From the cell containing the given text, extract its center point as (x, y) coordinate. 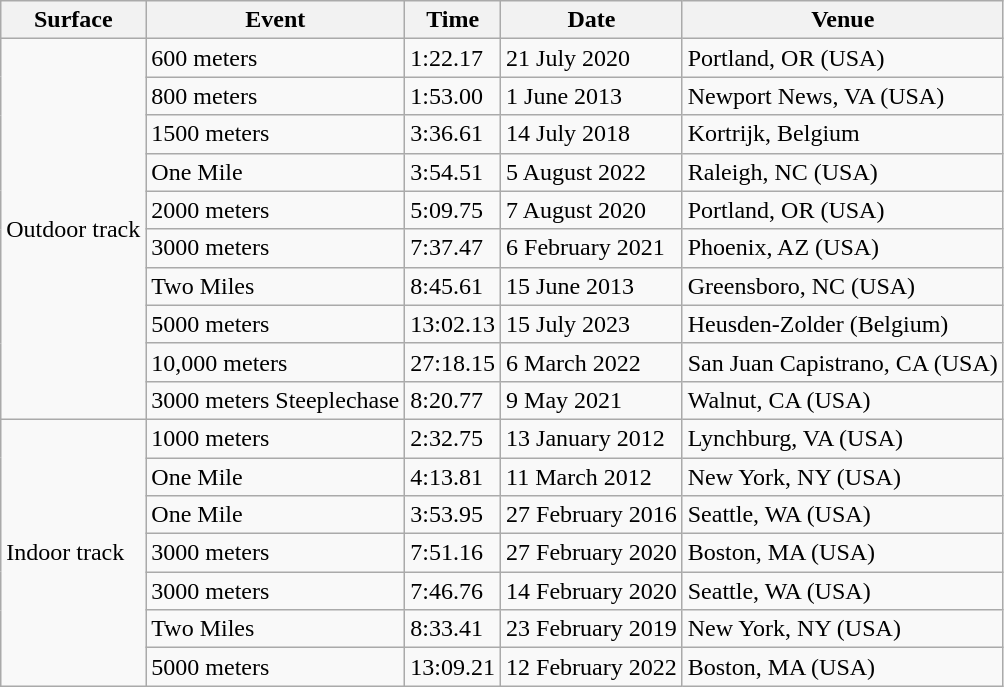
5 August 2022 (592, 172)
8:20.77 (453, 400)
14 July 2018 (592, 134)
10,000 meters (276, 362)
Kortrijk, Belgium (842, 134)
14 February 2020 (592, 591)
13:02.13 (453, 324)
2:32.75 (453, 438)
Raleigh, NC (USA) (842, 172)
1000 meters (276, 438)
3000 meters Steeplechase (276, 400)
7 August 2020 (592, 210)
2000 meters (276, 210)
Venue (842, 20)
27:18.15 (453, 362)
Phoenix, AZ (USA) (842, 248)
5:09.75 (453, 210)
1 June 2013 (592, 96)
3:36.61 (453, 134)
San Juan Capistrano, CA (USA) (842, 362)
Greensboro, NC (USA) (842, 286)
8:45.61 (453, 286)
13:09.21 (453, 667)
6 February 2021 (592, 248)
8:33.41 (453, 629)
Outdoor track (74, 230)
3:53.95 (453, 515)
4:13.81 (453, 477)
Walnut, CA (USA) (842, 400)
21 July 2020 (592, 58)
Date (592, 20)
1500 meters (276, 134)
27 February 2020 (592, 553)
12 February 2022 (592, 667)
800 meters (276, 96)
600 meters (276, 58)
11 March 2012 (592, 477)
Newport News, VA (USA) (842, 96)
6 March 2022 (592, 362)
13 January 2012 (592, 438)
15 July 2023 (592, 324)
7:37.47 (453, 248)
Surface (74, 20)
1:53.00 (453, 96)
7:51.16 (453, 553)
Heusden-Zolder (Belgium) (842, 324)
3:54.51 (453, 172)
23 February 2019 (592, 629)
9 May 2021 (592, 400)
Time (453, 20)
1:22.17 (453, 58)
27 February 2016 (592, 515)
15 June 2013 (592, 286)
Indoor track (74, 552)
Event (276, 20)
7:46.76 (453, 591)
Lynchburg, VA (USA) (842, 438)
